Return the (X, Y) coordinate for the center point of the cell that contains the specified text.  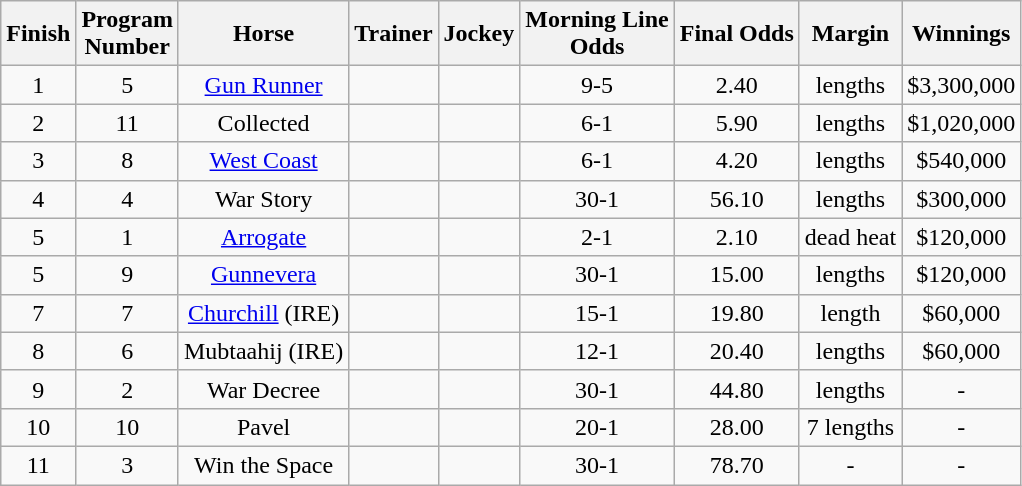
9-5 (597, 85)
2.10 (736, 237)
Margin (850, 34)
War Story (263, 199)
$1,020,000 (962, 123)
78.70 (736, 465)
Win the Space (263, 465)
7 lengths (850, 427)
Jockey (479, 34)
Winnings (962, 34)
56.10 (736, 199)
Horse (263, 34)
Morning Line Odds (597, 34)
Collected (263, 123)
$3,300,000 (962, 85)
Finish (38, 34)
Gun Runner (263, 85)
length (850, 313)
20.40 (736, 351)
$540,000 (962, 161)
12-1 (597, 351)
6 (128, 351)
dead heat (850, 237)
Final Odds (736, 34)
Arrogate (263, 237)
War Decree (263, 389)
Pavel (263, 427)
15.00 (736, 275)
20-1 (597, 427)
ProgramNumber (128, 34)
28.00 (736, 427)
2.40 (736, 85)
19.80 (736, 313)
Churchill (IRE) (263, 313)
4.20 (736, 161)
$300,000 (962, 199)
West Coast (263, 161)
15-1 (597, 313)
Gunnevera (263, 275)
Mubtaahij (IRE) (263, 351)
5.90 (736, 123)
2-1 (597, 237)
Trainer (394, 34)
44.80 (736, 389)
